Locate the cell with the specified text and output its [x, y] center coordinate. 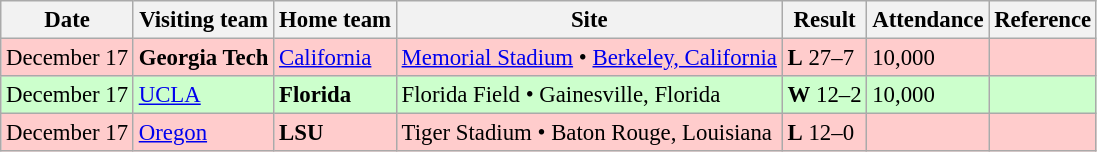
Home team [336, 20]
Tiger Stadium • Baton Rouge, Louisiana [589, 133]
L 12–0 [824, 133]
L 27–7 [824, 58]
LSU [336, 133]
Attendance [928, 20]
W 12–2 [824, 95]
Florida [336, 95]
Result [824, 20]
Site [589, 20]
Georgia Tech [203, 58]
Reference [1043, 20]
California [336, 58]
UCLA [203, 95]
Oregon [203, 133]
Visiting team [203, 20]
Memorial Stadium • Berkeley, California [589, 58]
Florida Field • Gainesville, Florida [589, 95]
Date [68, 20]
